Determine the [X, Y] coordinate at the center of the cell enclosing the given text.  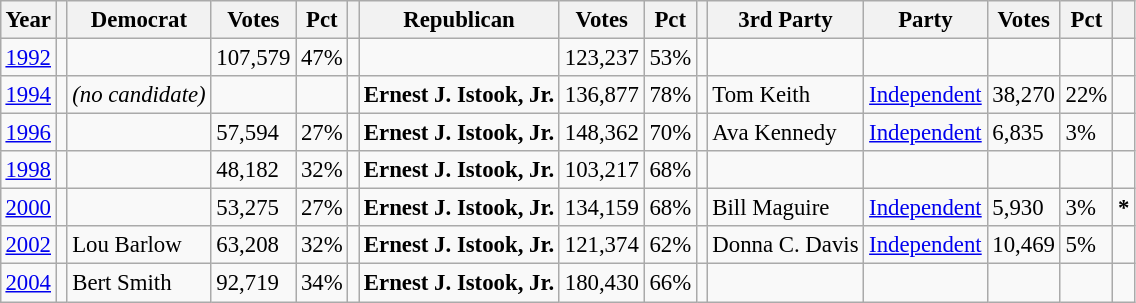
2004 [28, 283]
123,237 [602, 57]
70% [670, 133]
Party [926, 20]
1998 [28, 170]
103,217 [602, 170]
62% [670, 245]
121,374 [602, 245]
Democrat [139, 20]
38,270 [1024, 95]
107,579 [254, 57]
47% [322, 57]
148,362 [602, 133]
5,930 [1024, 208]
53,275 [254, 208]
Ava Kennedy [786, 133]
180,430 [602, 283]
48,182 [254, 170]
Tom Keith [786, 95]
22% [1086, 95]
53% [670, 57]
Year [28, 20]
78% [670, 95]
2000 [28, 208]
2002 [28, 245]
(no candidate) [139, 95]
* [1124, 208]
66% [670, 283]
1994 [28, 95]
10,469 [1024, 245]
136,877 [602, 95]
Bill Maguire [786, 208]
6,835 [1024, 133]
Donna C. Davis [786, 245]
Bert Smith [139, 283]
63,208 [254, 245]
57,594 [254, 133]
5% [1086, 245]
1992 [28, 57]
92,719 [254, 283]
134,159 [602, 208]
34% [322, 283]
Lou Barlow [139, 245]
1996 [28, 133]
Republican [460, 20]
3rd Party [786, 20]
